Return the (X, Y) coordinate for the center point of the cell that contains the specified text.  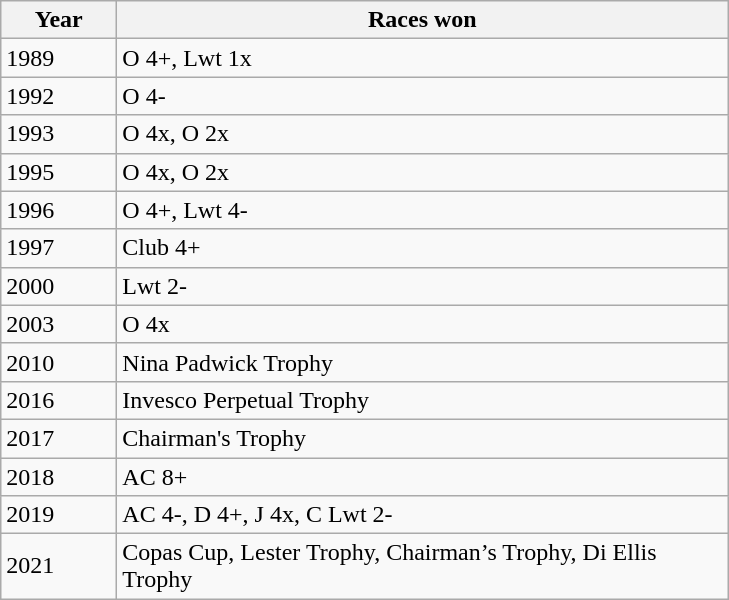
AC 4-, D 4+, J 4x, C Lwt 2- (422, 515)
Year (59, 20)
Invesco Perpetual Trophy (422, 400)
1995 (59, 172)
2003 (59, 324)
1992 (59, 96)
AC 8+ (422, 477)
Copas Cup, Lester Trophy, Chairman’s Trophy, Di Ellis Trophy (422, 566)
2010 (59, 362)
Lwt 2- (422, 286)
2016 (59, 400)
Races won (422, 20)
2019 (59, 515)
1993 (59, 134)
O 4x (422, 324)
2000 (59, 286)
1996 (59, 210)
2021 (59, 566)
2017 (59, 438)
O 4- (422, 96)
Chairman's Trophy (422, 438)
1989 (59, 58)
O 4+, Lwt 1x (422, 58)
O 4+, Lwt 4- (422, 210)
1997 (59, 248)
2018 (59, 477)
Club 4+ (422, 248)
Nina Padwick Trophy (422, 362)
